Detect which cell encompasses the target text, then output its [X, Y] center coordinate. 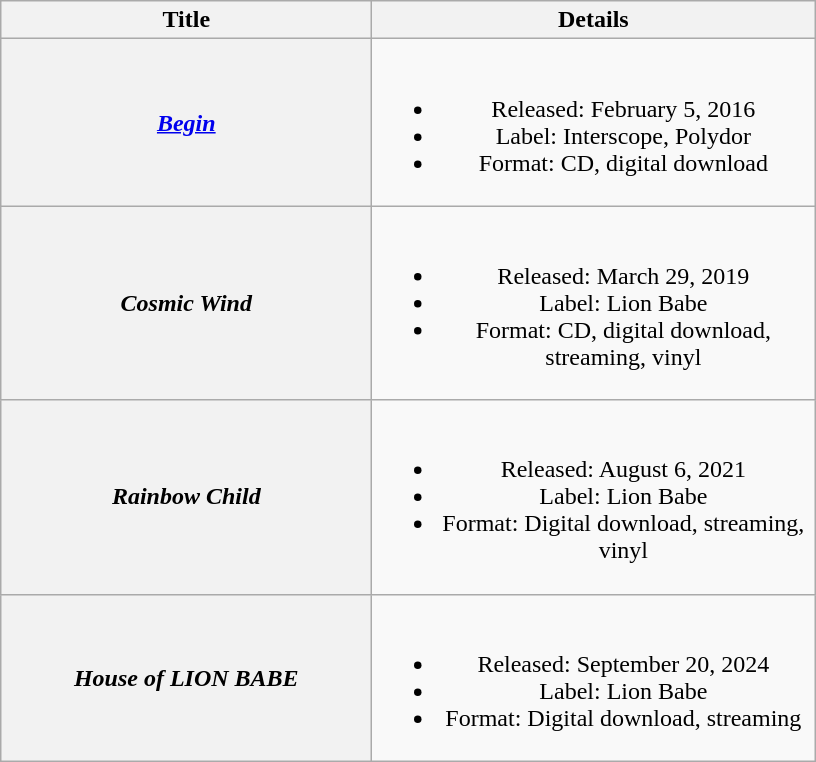
House of LION BABE [186, 678]
Released: September 20, 2024Label: Lion BabeFormat: Digital download, streaming [594, 678]
Title [186, 20]
Cosmic Wind [186, 303]
Rainbow Child [186, 497]
Released: August 6, 2021Label: Lion BabeFormat: Digital download, streaming, vinyl [594, 497]
Details [594, 20]
Begin [186, 122]
Released: February 5, 2016Label: Interscope, PolydorFormat: CD, digital download [594, 122]
Released: March 29, 2019Label: Lion BabeFormat: CD, digital download, streaming, vinyl [594, 303]
